Output the (x, y) coordinate of the center of the cell containing the given text.  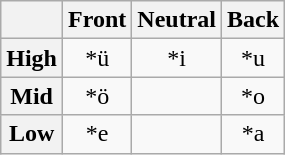
Mid (32, 96)
*ü (98, 58)
Front (98, 20)
Low (32, 134)
Neutral (177, 20)
Back (254, 20)
*a (254, 134)
High (32, 58)
*i (177, 58)
*o (254, 96)
*e (98, 134)
*u (254, 58)
*ö (98, 96)
